Locate the cell with the specified text and output its [x, y] center coordinate. 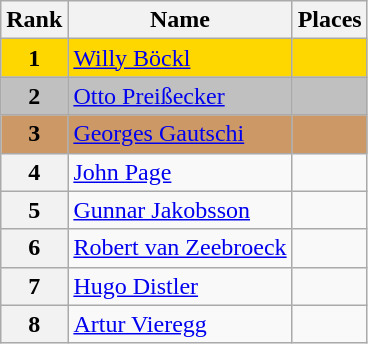
2 [34, 96]
Places [330, 20]
3 [34, 134]
1 [34, 58]
Robert van Zeebroeck [180, 248]
Gunnar Jakobsson [180, 210]
Name [180, 20]
Hugo Distler [180, 286]
Otto Preißecker [180, 96]
Georges Gautschi [180, 134]
Rank [34, 20]
8 [34, 324]
7 [34, 286]
4 [34, 172]
6 [34, 248]
Willy Böckl [180, 58]
5 [34, 210]
John Page [180, 172]
Artur Vieregg [180, 324]
